Find where the given text appears and provide that cell's center as [X, Y] coordinate. 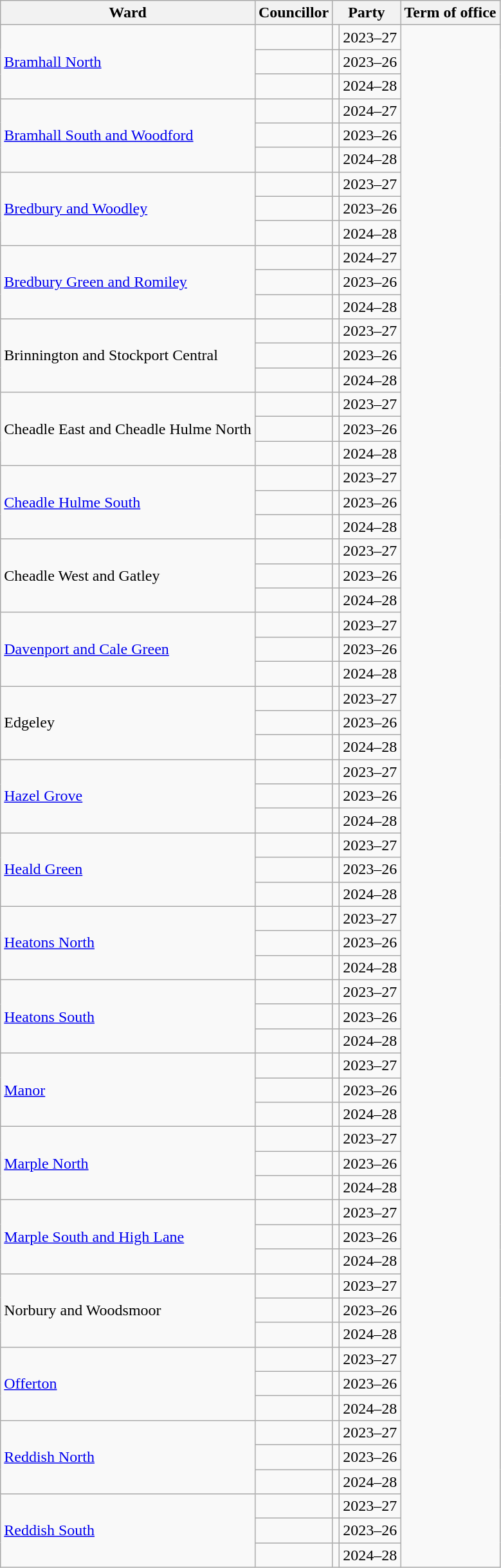
Reddish South [128, 1531]
Term of office [450, 13]
Party [367, 13]
Cheadle West and Gatley [128, 576]
Bramhall South and Woodford [128, 135]
Bredbury and Woodley [128, 208]
Manor [128, 1089]
Davenport and Cale Green [128, 649]
Bredbury Green and Romiley [128, 282]
Heatons North [128, 943]
Heatons South [128, 1016]
Heald Green [128, 870]
Edgeley [128, 722]
Hazel Grove [128, 796]
Offerton [128, 1383]
Marple South and High Lane [128, 1237]
Norbury and Woodsmoor [128, 1310]
Reddish North [128, 1457]
Councillor [293, 13]
Cheadle East and Cheadle Hulme North [128, 429]
Cheadle Hulme South [128, 502]
Brinnington and Stockport Central [128, 356]
Ward [128, 13]
Bramhall North [128, 62]
Marple North [128, 1163]
